Output the (X, Y) coordinate of the center of the cell containing the given text.  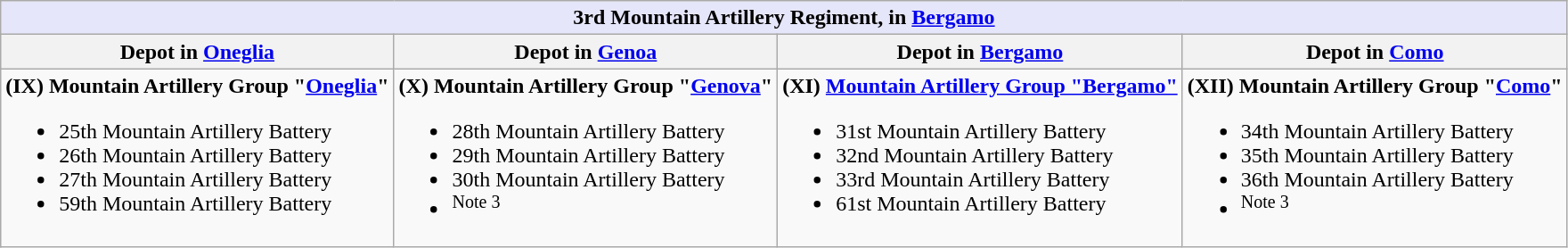
Depot in Oneglia (198, 52)
(X) Mountain Artillery Group "Genova" 28th Mountain Artillery Battery 29th Mountain Artillery Battery 30th Mountain Artillery BatteryNote 3 (586, 159)
Depot in Como (1375, 52)
Depot in Genoa (586, 52)
Depot in Bergamo (980, 52)
(XII) Mountain Artillery Group "Como" 34th Mountain Artillery Battery 35th Mountain Artillery Battery 36th Mountain Artillery BatteryNote 3 (1375, 159)
3rd Mountain Artillery Regiment, in Bergamo (784, 18)
